Capture the cell that displays the provided text and extract its (x, y) central coordinate. 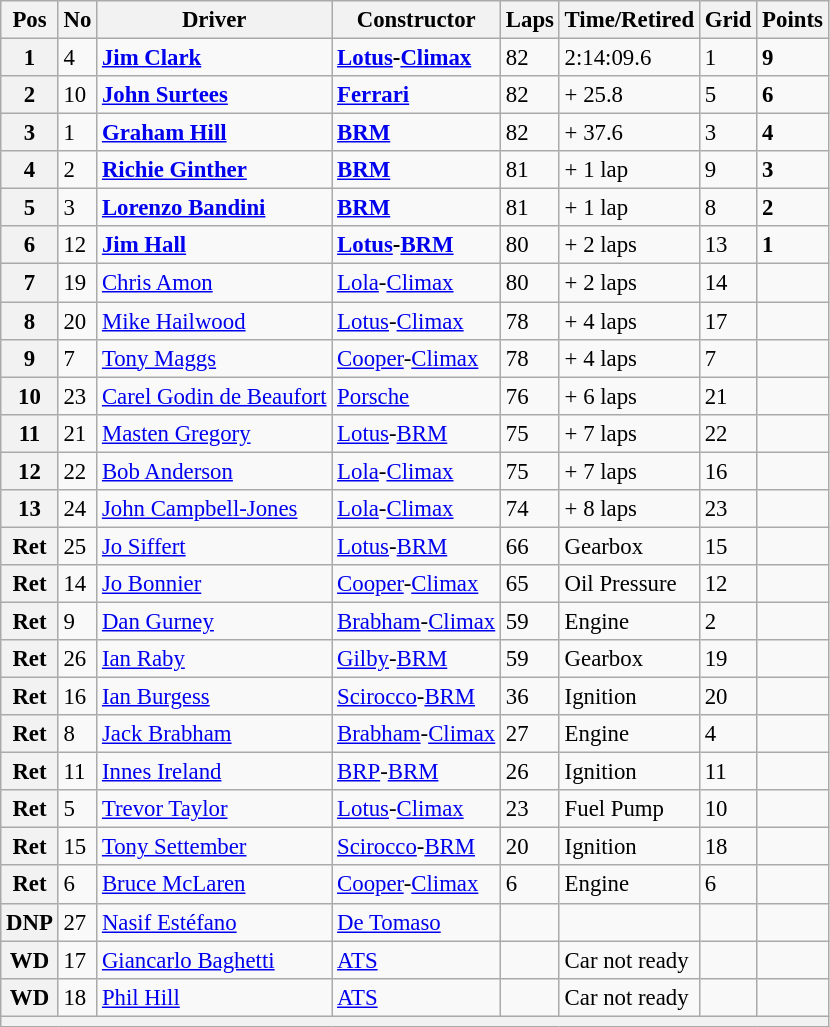
Fuel Pump (629, 809)
+ 8 laps (629, 509)
36 (530, 697)
Innes Ireland (214, 772)
Ferrari (416, 95)
Carel Godin de Beaufort (214, 396)
No (77, 20)
Jo Bonnier (214, 584)
Jo Siffert (214, 546)
Jim Hall (214, 245)
Points (792, 20)
Jack Brabham (214, 734)
Giancarlo Baghetti (214, 960)
De Tomaso (416, 922)
Trevor Taylor (214, 809)
Richie Ginther (214, 170)
Pos (30, 20)
Constructor (416, 20)
Masten Gregory (214, 433)
John Campbell-Jones (214, 509)
Bob Anderson (214, 471)
Graham Hill (214, 133)
Nasif Estéfano (214, 922)
Ian Raby (214, 659)
Laps (530, 20)
Driver (214, 20)
Lorenzo Bandini (214, 208)
76 (530, 396)
Tony Settember (214, 847)
Ian Burgess (214, 697)
Chris Amon (214, 283)
Bruce McLaren (214, 885)
Grid (728, 20)
66 (530, 546)
24 (77, 509)
Dan Gurney (214, 621)
John Surtees (214, 95)
Porsche (416, 396)
Gilby-BRM (416, 659)
+ 37.6 (629, 133)
Time/Retired (629, 20)
DNP (30, 922)
Phil Hill (214, 997)
2:14:09.6 (629, 58)
Oil Pressure (629, 584)
Mike Hailwood (214, 321)
74 (530, 509)
BRP-BRM (416, 772)
25 (77, 546)
+ 6 laps (629, 396)
Jim Clark (214, 58)
+ 25.8 (629, 95)
65 (530, 584)
Tony Maggs (214, 358)
